Find where the given text appears and provide that cell's center as [X, Y] coordinate. 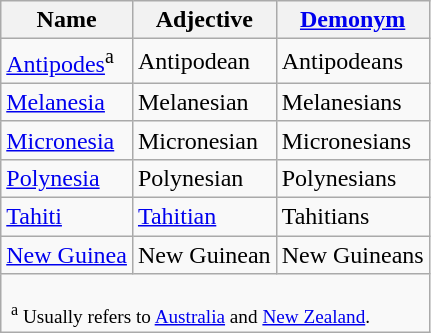
Antipodean [204, 62]
Polynesians [352, 178]
Tahitian [204, 217]
Melanesians [352, 102]
Micronesian [204, 140]
Antipodeans [352, 62]
New Guinean [204, 255]
Demonym [352, 20]
New Guinea [67, 255]
Antipodesa [67, 62]
New Guineans [352, 255]
Melanesian [204, 102]
a Usually refers to Australia and New Zealand. [215, 304]
Micronesia [67, 140]
Tahitians [352, 217]
Micronesians [352, 140]
Adjective [204, 20]
Melanesia [67, 102]
Polynesian [204, 178]
Tahiti [67, 217]
Name [67, 20]
Polynesia [67, 178]
